Identify which cell holds the provided text, then report its (X, Y) central coordinate. 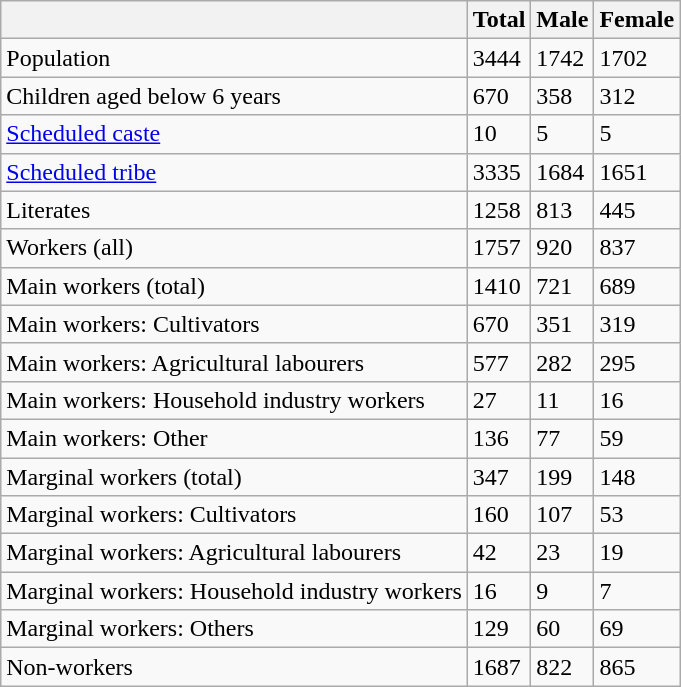
295 (637, 362)
1258 (499, 210)
107 (562, 515)
312 (637, 96)
199 (562, 477)
136 (499, 438)
Main workers: Cultivators (234, 324)
1702 (637, 58)
1757 (499, 248)
282 (562, 362)
351 (562, 324)
3335 (499, 172)
53 (637, 515)
721 (562, 286)
160 (499, 515)
445 (637, 210)
Main workers: Agricultural labourers (234, 362)
Main workers (total) (234, 286)
865 (637, 667)
23 (562, 553)
Workers (all) (234, 248)
Marginal workers: Cultivators (234, 515)
27 (499, 400)
920 (562, 248)
69 (637, 629)
837 (637, 248)
7 (637, 591)
1687 (499, 667)
42 (499, 553)
77 (562, 438)
813 (562, 210)
Non-workers (234, 667)
Scheduled tribe (234, 172)
358 (562, 96)
Marginal workers: Agricultural labourers (234, 553)
Literates (234, 210)
9 (562, 591)
Main workers: Household industry workers (234, 400)
822 (562, 667)
Marginal workers (total) (234, 477)
Total (499, 20)
1651 (637, 172)
Marginal workers: Others (234, 629)
319 (637, 324)
Female (637, 20)
3444 (499, 58)
689 (637, 286)
Main workers: Other (234, 438)
59 (637, 438)
347 (499, 477)
129 (499, 629)
Scheduled caste (234, 134)
148 (637, 477)
Population (234, 58)
1742 (562, 58)
11 (562, 400)
Children aged below 6 years (234, 96)
577 (499, 362)
19 (637, 553)
Marginal workers: Household industry workers (234, 591)
1410 (499, 286)
Male (562, 20)
10 (499, 134)
60 (562, 629)
1684 (562, 172)
